Locate the cell with the specified text and output its (X, Y) center coordinate. 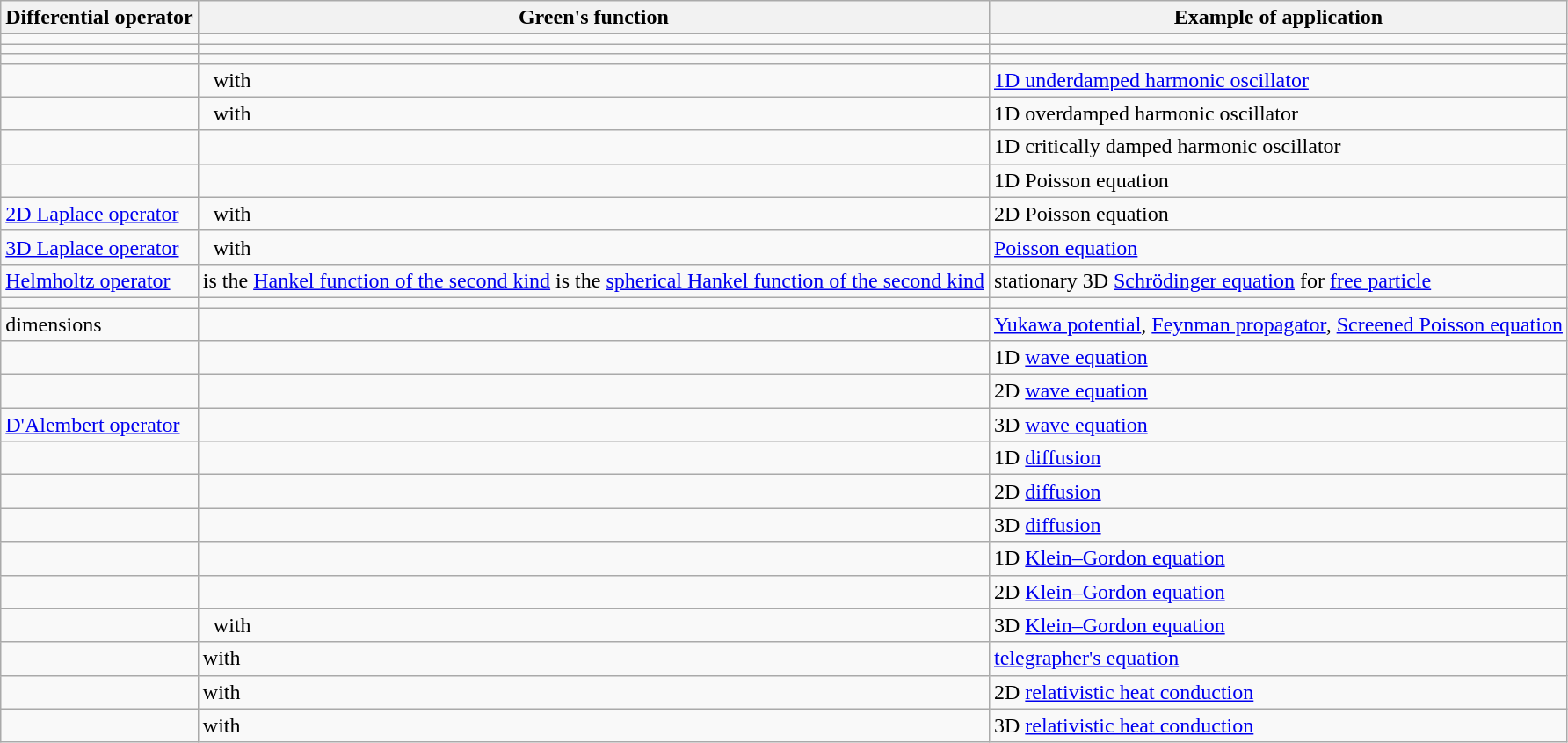
Helmholtz operator (100, 280)
Poisson equation (1278, 247)
2D diffusion (1278, 492)
3D diffusion (1278, 525)
2D relativistic heat conduction (1278, 692)
dimensions (100, 324)
1D wave equation (1278, 358)
Yukawa potential, Feynman propagator, Screened Poisson equation (1278, 324)
2D wave equation (1278, 391)
3D Laplace operator (100, 247)
Green's function (593, 18)
telegrapher's equation (1278, 659)
2D Laplace operator (100, 214)
stationary 3D Schrödinger equation for free particle (1278, 280)
Differential operator (100, 18)
3D relativistic heat conduction (1278, 725)
3D Klein–Gordon equation (1278, 625)
1D underdamped harmonic oscillator (1278, 80)
Example of application (1278, 18)
2D Klein–Gordon equation (1278, 592)
3D wave equation (1278, 425)
1D Klein–Gordon equation (1278, 558)
1D diffusion (1278, 458)
2D Poisson equation (1278, 214)
1D critically damped harmonic oscillator (1278, 147)
1D Poisson equation (1278, 180)
D'Alembert operator (100, 425)
is the Hankel function of the second kind is the spherical Hankel function of the second kind (593, 280)
1D overdamped harmonic oscillator (1278, 113)
